Determine the (X, Y) coordinate at the center of the cell enclosing the given text.  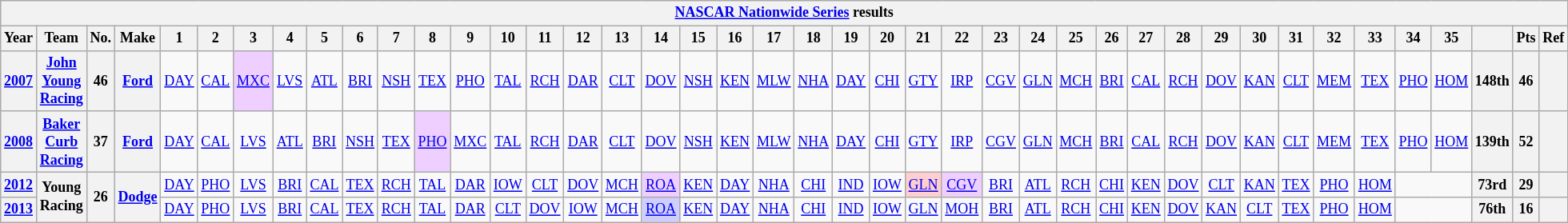
8 (432, 38)
Dodge (138, 197)
23 (1002, 38)
34 (1413, 38)
37 (101, 141)
Baker Curb Racing (61, 141)
13 (622, 38)
33 (1374, 38)
Year (19, 38)
76th (1493, 209)
2013 (19, 209)
9 (470, 38)
2007 (19, 81)
Pts (1526, 38)
22 (962, 38)
30 (1259, 38)
15 (698, 38)
17 (774, 38)
3 (254, 38)
11 (545, 38)
7 (396, 38)
NASCAR Nationwide Series results (784, 13)
21 (923, 38)
2012 (19, 184)
25 (1076, 38)
35 (1451, 38)
18 (814, 38)
148th (1493, 81)
10 (507, 38)
Ref (1554, 38)
2 (216, 38)
27 (1146, 38)
52 (1526, 141)
31 (1296, 38)
28 (1183, 38)
No. (101, 38)
12 (583, 38)
14 (661, 38)
6 (360, 38)
5 (325, 38)
1 (179, 38)
MOH (962, 209)
Young Racing (61, 197)
139th (1493, 141)
20 (888, 38)
John Young Racing (61, 81)
32 (1334, 38)
73rd (1493, 184)
4 (290, 38)
Make (138, 38)
24 (1038, 38)
19 (851, 38)
2008 (19, 141)
Team (61, 38)
